Pinpoint the cell where the given text exists, returning its (x, y) midpoint coordinate. 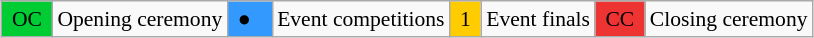
1 (465, 19)
Event competitions (360, 19)
● (250, 19)
Event finals (538, 19)
Closing ceremony (729, 19)
CC (620, 19)
Opening ceremony (140, 19)
OC (26, 19)
